Return (x, y) of the center of cell containing provided text 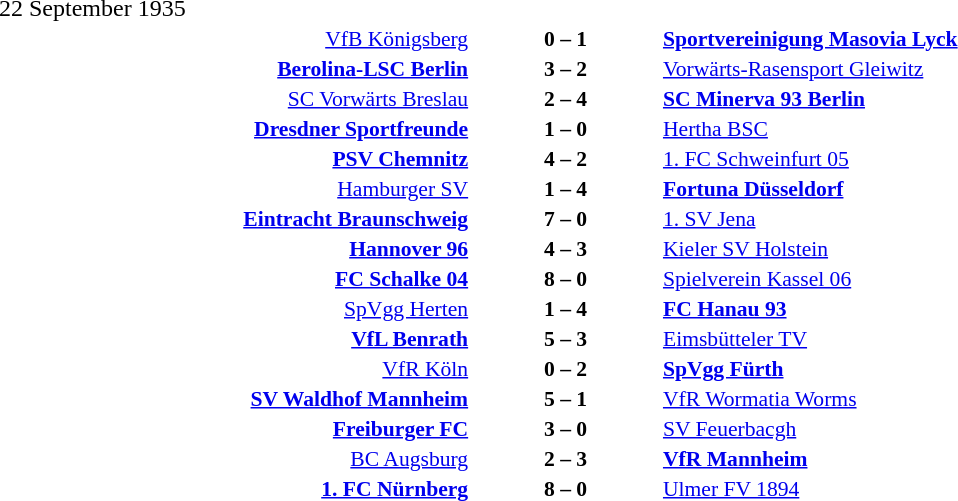
0 – 2 (566, 368)
4 – 2 (566, 158)
0 – 1 (566, 38)
8 – 0 (566, 278)
4 – 3 (566, 248)
2 – 4 (566, 98)
5 – 1 (566, 398)
3 – 0 (566, 428)
3 – 2 (566, 68)
1 – 0 (566, 128)
5 – 3 (566, 338)
2 – 3 (566, 458)
7 – 0 (566, 218)
